Determine the (X, Y) coordinate at the center of the cell enclosing the given text.  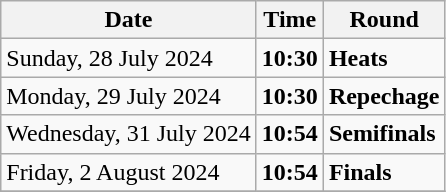
Sunday, 28 July 2024 (129, 58)
Time (290, 20)
Finals (384, 172)
Repechage (384, 96)
Heats (384, 58)
Monday, 29 July 2024 (129, 96)
Semifinals (384, 134)
Friday, 2 August 2024 (129, 172)
Date (129, 20)
Round (384, 20)
Wednesday, 31 July 2024 (129, 134)
